Provide the [X, Y] coordinate of the cell's center where the given text is located.  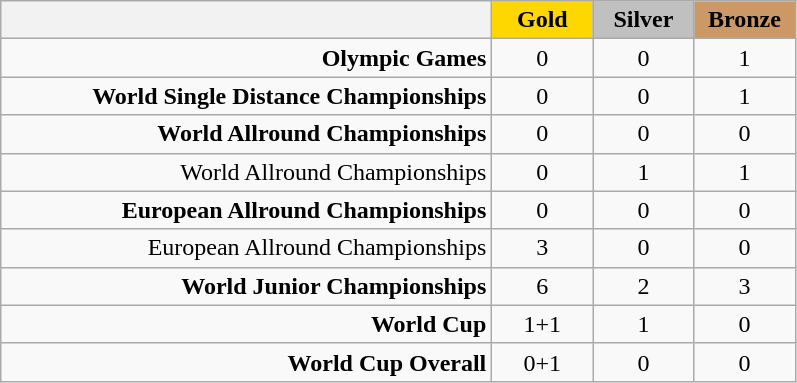
World Junior Championships [246, 286]
0+1 [542, 362]
6 [542, 286]
Bronze [744, 20]
1+1 [542, 324]
2 [644, 286]
World Cup [246, 324]
World Single Distance Championships [246, 96]
Gold [542, 20]
World Cup Overall [246, 362]
Olympic Games [246, 58]
Silver [644, 20]
